Capture the cell that displays the provided text and extract its (x, y) central coordinate. 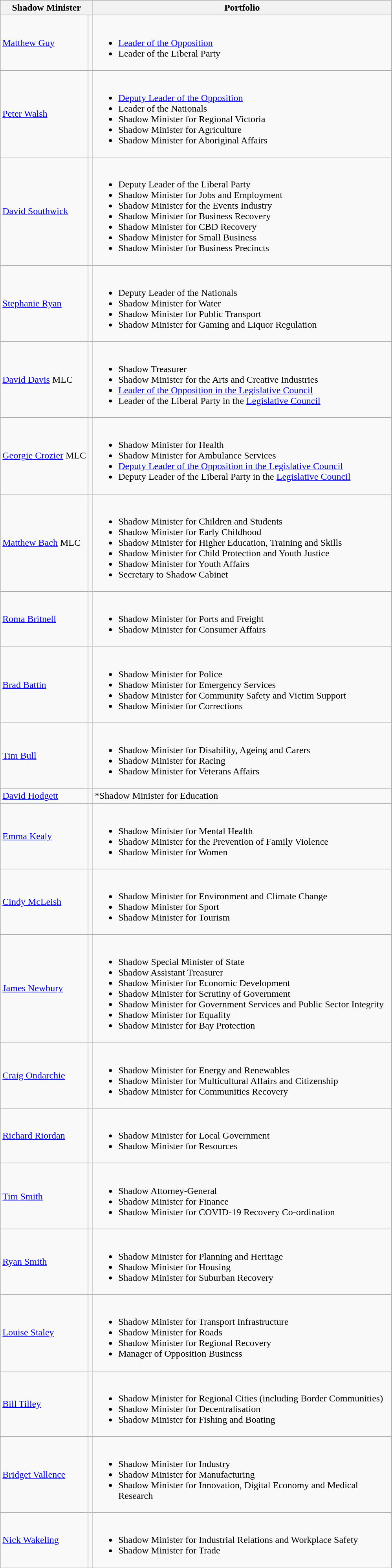
Matthew Bach MLC (44, 543)
Peter Walsh (44, 114)
James Newbury (44, 988)
Craig Ondarchie (44, 1076)
Shadow Minister for Mental HealthShadow Minister for the Prevention of Family ViolenceShadow Minister for Women (242, 836)
Shadow Minister for Regional Cities (including Border Communities)Shadow Minister for DecentralisationShadow Minister for Fishing and Boating (242, 1403)
Shadow Minister for Environment and Climate ChangeShadow Minister for SportShadow Minister for Tourism (242, 902)
Stephanie Ryan (44, 303)
Shadow Minister (46, 8)
Bridget Vallence (44, 1474)
Roma Britnell (44, 619)
*Shadow Minister for Education (242, 796)
Ryan Smith (44, 1262)
Bill Tilley (44, 1403)
Shadow Attorney-GeneralShadow Minister for FinanceShadow Minister for COVID-19 Recovery Co-ordination (242, 1196)
Shadow Minister for Local GovernmentShadow Minister for Resources (242, 1136)
Tim Bull (44, 755)
Portfolio (242, 8)
Shadow Minister for Transport InfrastructureShadow Minister for RoadsShadow Minister for Regional RecoveryManager of Opposition Business (242, 1333)
Shadow Minister for Disability, Ageing and CarersShadow Minister for RacingShadow Minister for Veterans Affairs (242, 755)
Georgie Crozier MLC (44, 456)
Matthew Guy (44, 43)
Deputy Leader of the NationalsShadow Minister for WaterShadow Minister for Public TransportShadow Minister for Gaming and Liquor Regulation (242, 303)
Emma Kealy (44, 836)
Leader of the OppositionLeader of the Liberal Party (242, 43)
Tim Smith (44, 1196)
Cindy McLeish (44, 902)
David Southwick (44, 211)
Shadow Minister for Energy and RenewablesShadow Minister for Multicultural Affairs and CitizenshipShadow Minister for Communities Recovery (242, 1076)
Louise Staley (44, 1333)
Shadow Minister for Ports and FreightShadow Minister for Consumer Affairs (242, 619)
Nick Wakeling (44, 1540)
Shadow Minister for Planning and HeritageShadow Minister for HousingShadow Minister for Suburban Recovery (242, 1262)
Richard Riordan (44, 1136)
Shadow Minister for IndustryShadow Minister for ManufacturingShadow Minister for Innovation, Digital Economy and Medical Research (242, 1474)
Brad Battin (44, 684)
Shadow Minister for Industrial Relations and Workplace SafetyShadow Minister for Trade (242, 1540)
David Hodgett (44, 796)
David Davis MLC (44, 380)
